Search for the cell housing the specified text and yield its (X, Y) center coordinate. 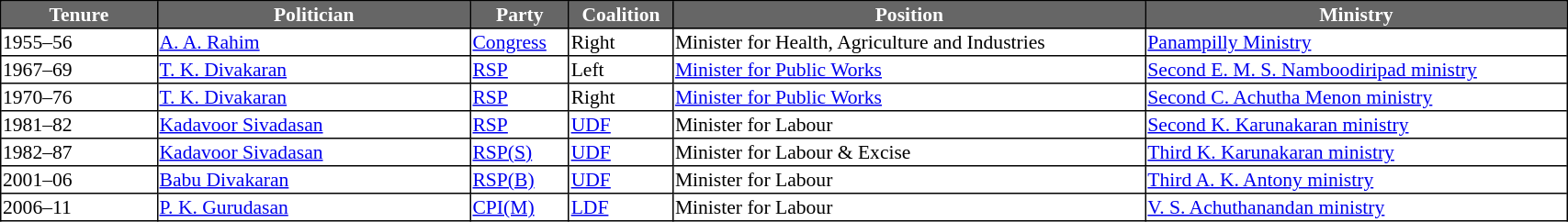
RSP(S) (520, 152)
Ministry (1356, 15)
P. K. Gurudasan (314, 207)
1955–56 (79, 42)
Babu Divakaran (314, 180)
Position (909, 15)
Left (621, 70)
Congress (520, 42)
Third K. Karunakaran ministry (1356, 152)
Minister for Labour & Excise (909, 152)
Third A. K. Antony ministry (1356, 180)
Minister for Health, Agriculture and Industries (909, 42)
2001–06 (79, 180)
1982–87 (79, 152)
1981–82 (79, 125)
RSP(B) (520, 180)
Second C. Achutha Menon ministry (1356, 97)
1970–76 (79, 97)
LDF (621, 207)
1967–69 (79, 70)
A. A. Rahim (314, 42)
Second E. M. S. Namboodiripad ministry (1356, 70)
Tenure (79, 15)
2006–11 (79, 207)
Coalition (621, 15)
Politician (314, 15)
V. S. Achuthanandan ministry (1356, 207)
Second K. Karunakaran ministry (1356, 125)
CPI(M) (520, 207)
Party (520, 15)
Panampilly Ministry (1356, 42)
